Provide the (x, y) coordinate of the cell's center where the given text is located.  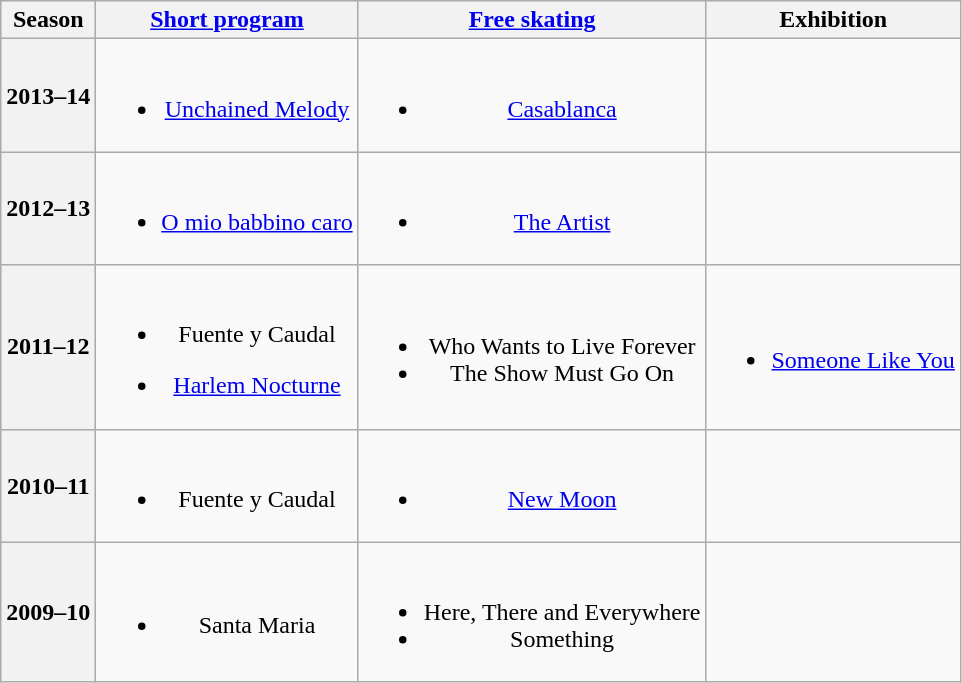
Exhibition (833, 20)
Free skating (532, 20)
Short program (227, 20)
Who Wants to Live Forever The Show Must Go On (532, 347)
O mio babbino caro (227, 208)
2013–14 (48, 96)
2012–13 (48, 208)
Santa Maria (227, 612)
Fuente y Caudal (227, 486)
Season (48, 20)
Here, There and Everywhere Something (532, 612)
2009–10 (48, 612)
2010–11 (48, 486)
New Moon (532, 486)
Casablanca (532, 96)
The Artist (532, 208)
2011–12 (48, 347)
Unchained Melody (227, 96)
Someone Like You (833, 347)
Fuente y Caudal Harlem Nocturne (227, 347)
